Locate the cell with the specified text and output its (x, y) center coordinate. 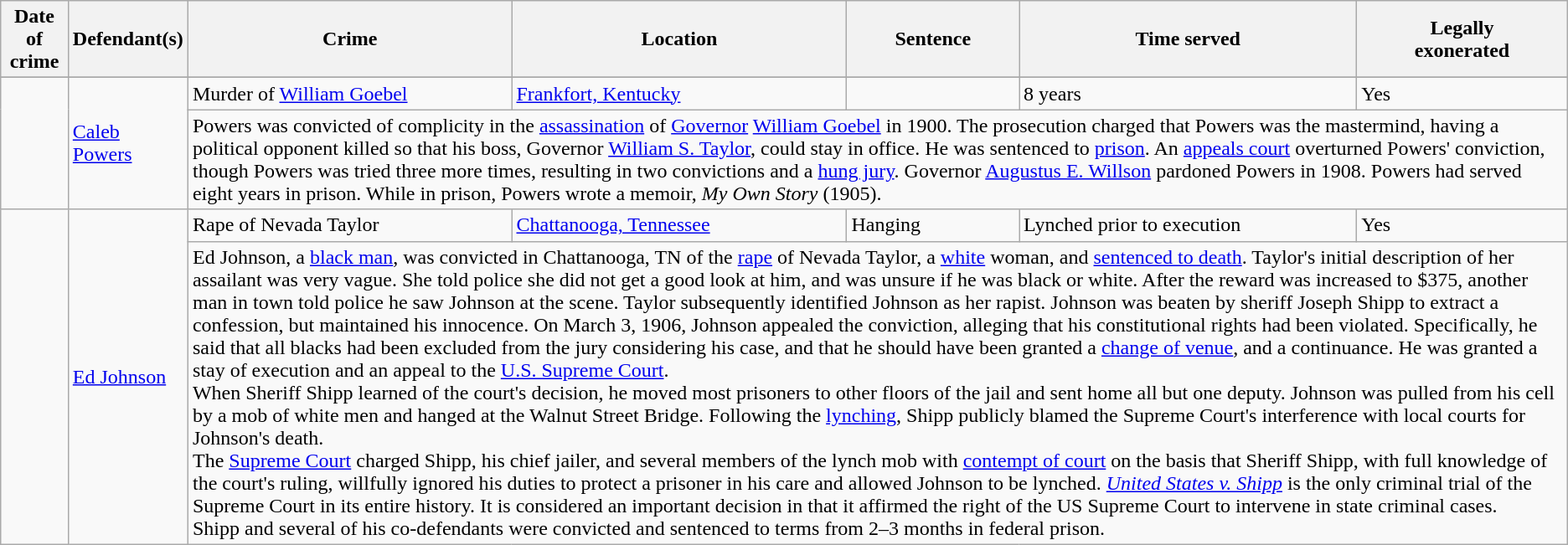
8 years (1188, 94)
Legallyexonerated (1462, 39)
Murder of William Goebel (350, 94)
Crime (350, 39)
Chattanooga, Tennessee (679, 225)
Hanging (933, 225)
Date of crime (35, 39)
Lynched prior to execution (1188, 225)
Caleb Powers (127, 144)
Defendant(s) (127, 39)
Frankfort, Kentucky (679, 94)
Ed Johnson (127, 377)
Time served (1188, 39)
Sentence (933, 39)
Location (679, 39)
Rape of Nevada Taylor (350, 225)
